Extract the [X, Y] coordinate from the center of the cell holding the provided text.  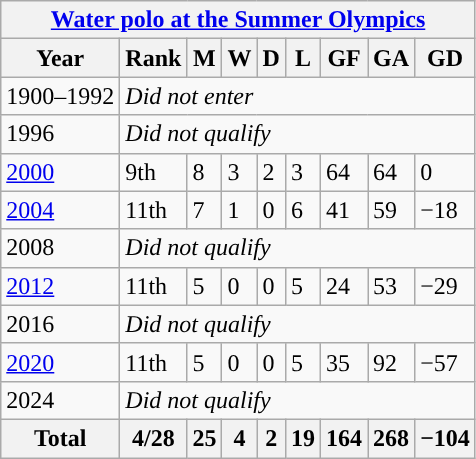
Total [60, 438]
GF [344, 58]
Did not enter [298, 96]
24 [344, 286]
53 [392, 286]
2020 [60, 362]
2004 [60, 210]
L [302, 58]
2016 [60, 324]
Rank [154, 58]
41 [344, 210]
1 [240, 210]
Water polo at the Summer Olympics [238, 20]
D [271, 58]
M [204, 58]
−29 [446, 286]
1900–1992 [60, 96]
19 [302, 438]
W [240, 58]
GA [392, 58]
164 [344, 438]
268 [392, 438]
Year [60, 58]
8 [204, 172]
92 [392, 362]
1996 [60, 134]
9th [154, 172]
25 [204, 438]
2012 [60, 286]
2008 [60, 248]
7 [204, 210]
6 [302, 210]
−104 [446, 438]
GD [446, 58]
4/28 [154, 438]
4 [240, 438]
2000 [60, 172]
−18 [446, 210]
−57 [446, 362]
2024 [60, 400]
35 [344, 362]
59 [392, 210]
